Detect which cell encompasses the target text, then output its (x, y) center coordinate. 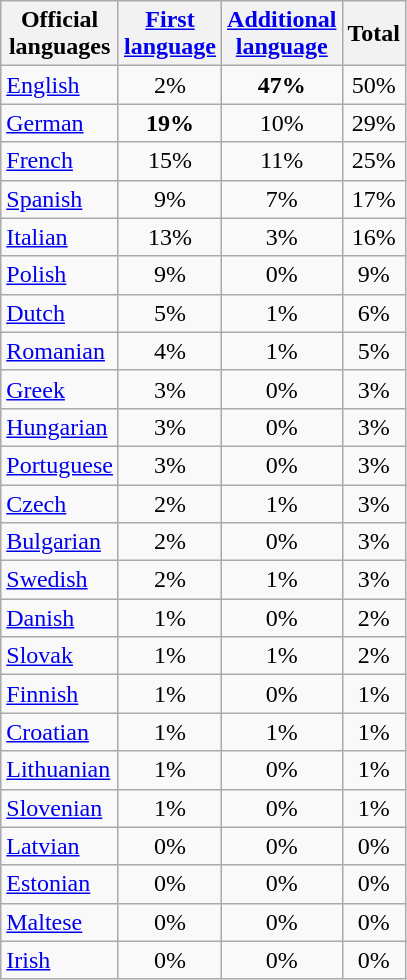
6% (374, 313)
16% (374, 237)
Italian (60, 237)
Hungarian (60, 427)
Officiallanguages (60, 34)
19% (170, 123)
Greek (60, 389)
Polish (60, 275)
15% (170, 161)
First language (170, 34)
7% (282, 199)
Swedish (60, 580)
Additionallanguage (282, 34)
Bulgarian (60, 542)
50% (374, 85)
Slovak (60, 656)
Lithuanian (60, 770)
Spanish (60, 199)
11% (282, 161)
Estonian (60, 884)
29% (374, 123)
17% (374, 199)
Czech (60, 503)
25% (374, 161)
Portuguese (60, 465)
German (60, 123)
10% (282, 123)
Irish (60, 960)
Total (374, 34)
47% (282, 85)
Maltese (60, 922)
Dutch (60, 313)
13% (170, 237)
Romanian (60, 351)
English (60, 85)
4% (170, 351)
Latvian (60, 846)
French (60, 161)
Slovenian (60, 808)
Finnish (60, 694)
Croatian (60, 732)
Danish (60, 618)
